Return [x, y] of the center of cell containing provided text 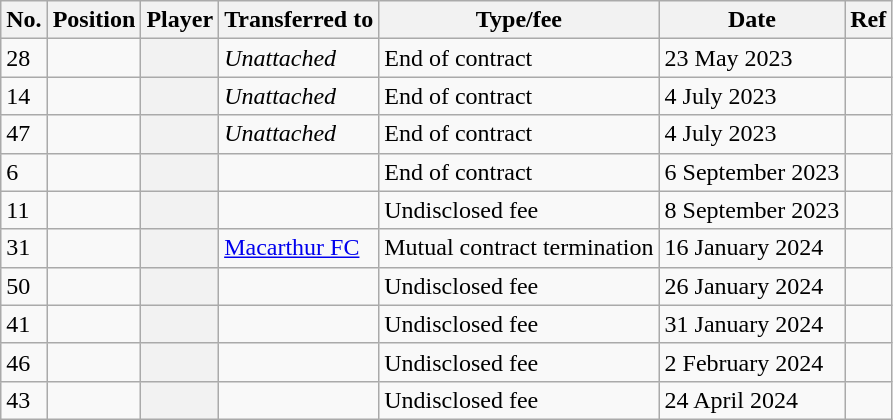
50 [24, 286]
Player [180, 20]
43 [24, 400]
6 [24, 172]
14 [24, 96]
28 [24, 58]
6 September 2023 [752, 172]
46 [24, 362]
31 January 2024 [752, 324]
8 September 2023 [752, 210]
Type/fee [519, 20]
11 [24, 210]
Macarthur FC [299, 248]
26 January 2024 [752, 286]
24 April 2024 [752, 400]
31 [24, 248]
23 May 2023 [752, 58]
Position [94, 20]
47 [24, 134]
2 February 2024 [752, 362]
No. [24, 20]
41 [24, 324]
Mutual contract termination [519, 248]
Transferred to [299, 20]
Ref [868, 20]
Date [752, 20]
16 January 2024 [752, 248]
